Capture the cell that displays the provided text and extract its [x, y] central coordinate. 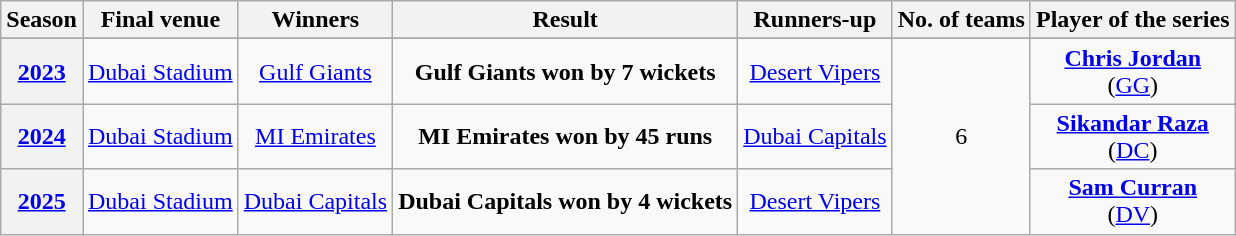
2024 [42, 136]
Result [566, 20]
Final venue [160, 20]
Dubai Capitals won by 4 wickets [566, 202]
MI Emirates won by 45 runs [566, 136]
Sikandar Raza (DC) [1132, 136]
Player of the series [1132, 20]
Season [42, 20]
No. of teams [961, 20]
Runners-up [815, 20]
Winners [315, 20]
2023 [42, 72]
MI Emirates [315, 136]
Gulf Giants won by 7 wickets [566, 72]
Gulf Giants [315, 72]
Sam Curran (DV) [1132, 202]
Chris Jordan (GG) [1132, 72]
2025 [42, 202]
6 [961, 136]
